Find where the given text appears and provide that cell's center as (X, Y) coordinate. 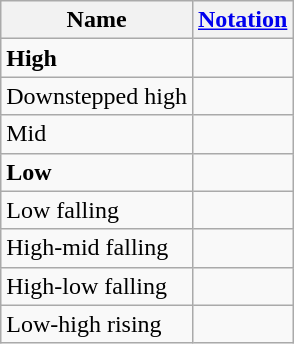
Mid (97, 134)
Low-high rising (97, 324)
Name (97, 20)
High-low falling (97, 286)
High-mid falling (97, 248)
Notation (242, 20)
Low falling (97, 210)
Low (97, 172)
Downstepped high (97, 96)
High (97, 58)
